Find where the given text appears and provide that cell's center as (X, Y) coordinate. 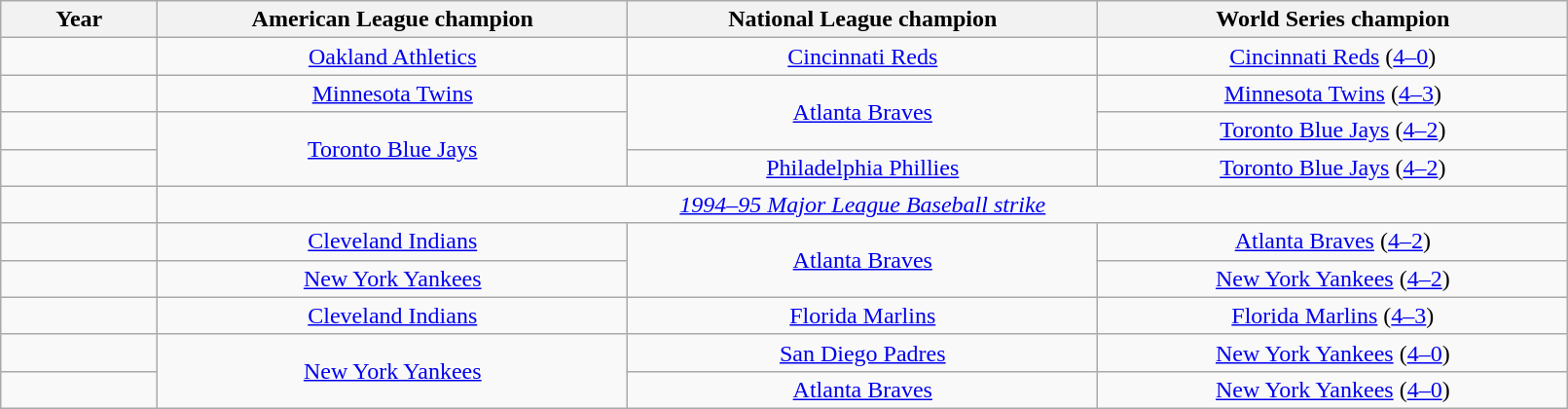
Toronto Blue Jays (393, 149)
Oakland Athletics (393, 56)
Florida Marlins (4–3) (1333, 316)
Minnesota Twins (393, 93)
Philadelphia Phillies (862, 167)
1994–95 Major League Baseball strike (862, 204)
World Series champion (1333, 19)
Florida Marlins (862, 316)
Year (80, 19)
Minnesota Twins (4–3) (1333, 93)
National League champion (862, 19)
San Diego Padres (862, 353)
Cincinnati Reds (4–0) (1333, 56)
American League champion (393, 19)
Cincinnati Reds (862, 56)
New York Yankees (4–2) (1333, 279)
Atlanta Braves (4–2) (1333, 242)
